Provide the (x, y) coordinate of the cell's center where the given text is located.  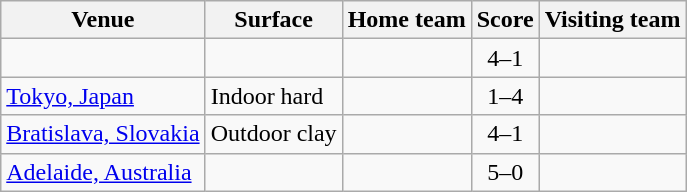
Outdoor clay (274, 134)
Score (505, 20)
Bratislava, Slovakia (103, 134)
Adelaide, Australia (103, 172)
Venue (103, 20)
Surface (274, 20)
5–0 (505, 172)
1–4 (505, 96)
Tokyo, Japan (103, 96)
Visiting team (612, 20)
Home team (406, 20)
Indoor hard (274, 96)
